Return (x, y) of the center of cell containing provided text 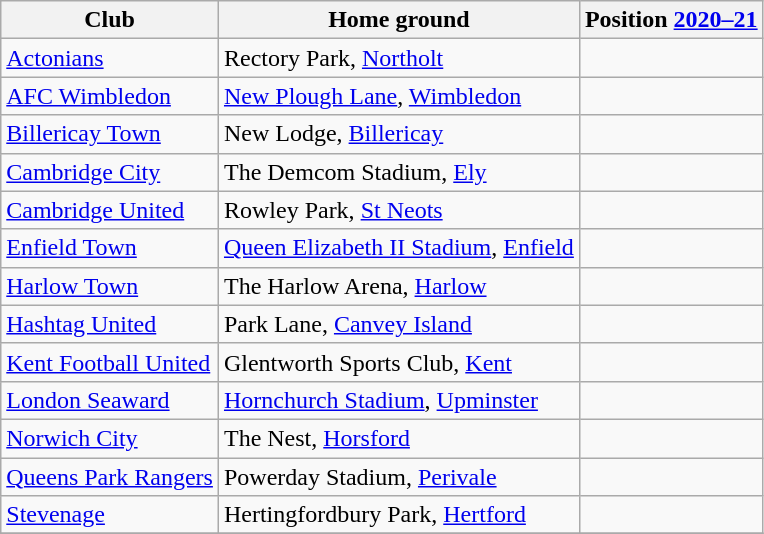
Enfield Town (110, 248)
Stevenage (110, 515)
Hornchurch Stadium, Upminster (398, 400)
Billericay Town (110, 134)
AFC Wimbledon (110, 96)
The Nest, Horsford (398, 438)
Rectory Park, Northolt (398, 58)
New Plough Lane, Wimbledon (398, 96)
Home ground (398, 20)
Queen Elizabeth II Stadium, Enfield (398, 248)
New Lodge, Billericay (398, 134)
London Seaward (110, 400)
Cambridge City (110, 172)
Cambridge United (110, 210)
Powerday Stadium, Perivale (398, 477)
Hashtag United (110, 324)
Park Lane, Canvey Island (398, 324)
Queens Park Rangers (110, 477)
Kent Football United (110, 362)
Club (110, 20)
Norwich City (110, 438)
The Demcom Stadium, Ely (398, 172)
Position 2020–21 (671, 20)
Rowley Park, St Neots (398, 210)
Glentworth Sports Club, Kent (398, 362)
Actonians (110, 58)
Harlow Town (110, 286)
Hertingfordbury Park, Hertford (398, 515)
The Harlow Arena, Harlow (398, 286)
